Search for the cell housing the specified text and yield its (X, Y) center coordinate. 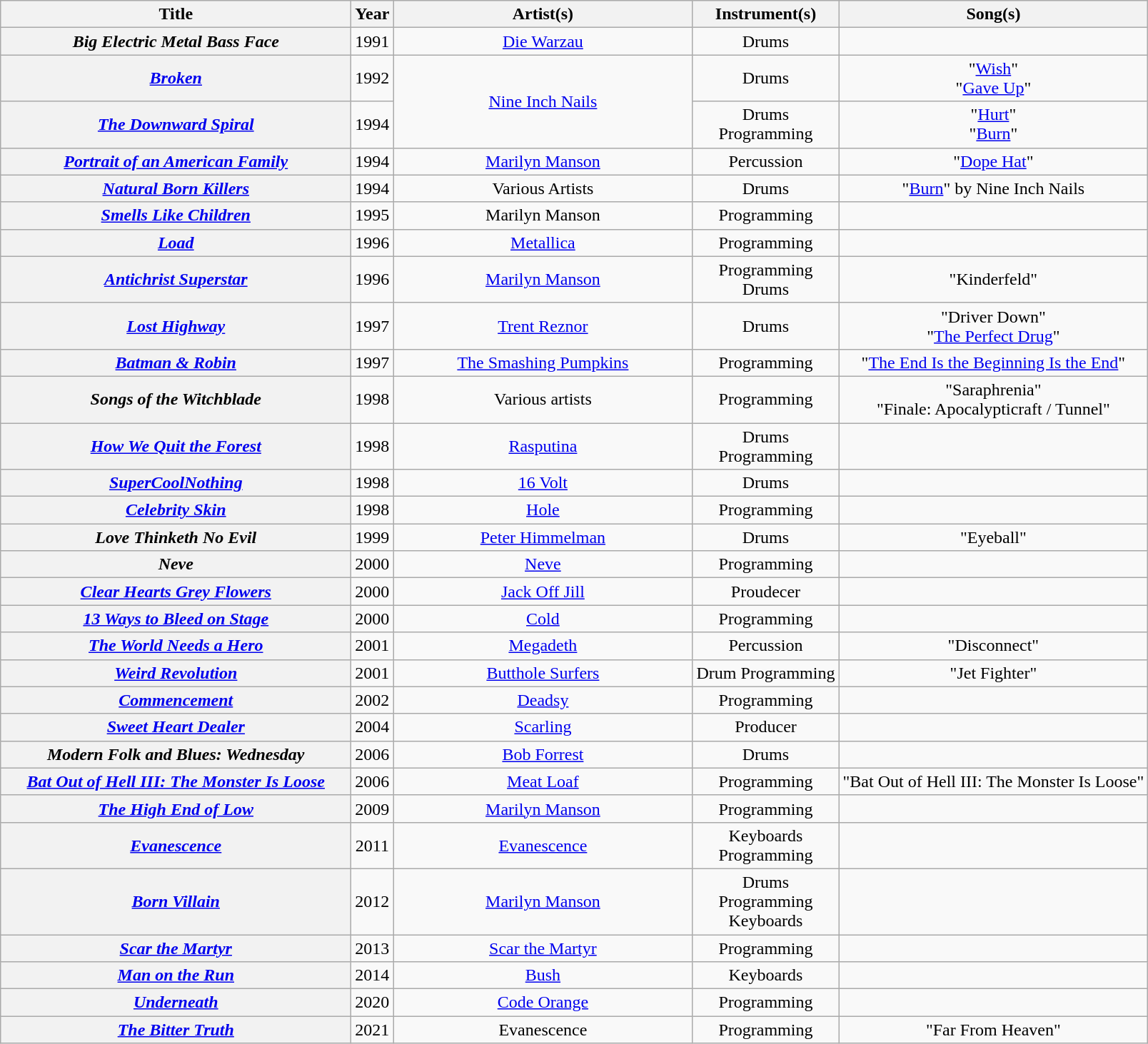
Peter Himmelman (543, 537)
"Bat Out of Hell III: The Monster Is Loose" (994, 781)
Portrait of an American Family (176, 161)
Song(s) (994, 14)
Title (176, 14)
2009 (373, 809)
2012 (373, 901)
Weird Revolution (176, 673)
Cold (543, 619)
1999 (373, 537)
Artist(s) (543, 14)
Scarling (543, 727)
Big Electric Metal Bass Face (176, 41)
Modern Folk and Blues: Wednesday (176, 754)
Broken (176, 78)
Hole (543, 510)
Man on the Run (176, 975)
Lost Highway (176, 325)
1995 (373, 216)
"Saraphrenia""Finale: Apocalypticraft / Tunnel" (994, 400)
Clear Hearts Grey Flowers (176, 592)
Megadeth (543, 646)
Instrument(s) (765, 14)
Various artists (543, 400)
Born Villain (176, 901)
Batman & Robin (176, 363)
"Eyeball" (994, 537)
2002 (373, 700)
Load (176, 243)
Sweet Heart Dealer (176, 727)
"Driver Down""The Perfect Drug" (994, 325)
"The End Is the Beginning Is the End" (994, 363)
Year (373, 14)
Trent Reznor (543, 325)
2013 (373, 948)
Bush (543, 975)
16 Volt (543, 483)
Songs of the Witchblade (176, 400)
Deadsy (543, 700)
2004 (373, 727)
2020 (373, 1003)
The Bitter Truth (176, 1030)
KeyboardsProgramming (765, 845)
Celebrity Skin (176, 510)
Proudecer (765, 592)
The World Needs a Hero (176, 646)
2014 (373, 975)
"Burn" by Nine Inch Nails (994, 188)
Underneath (176, 1003)
"Hurt""Burn" (994, 124)
"Dope Hat" (994, 161)
Nine Inch Nails (543, 101)
Jack Off Jill (543, 592)
Metallica (543, 243)
Smells Like Children (176, 216)
Die Warzau (543, 41)
Producer (765, 727)
Bat Out of Hell III: The Monster Is Loose (176, 781)
Butthole Surfers (543, 673)
1991 (373, 41)
The High End of Low (176, 809)
How We Quit the Forest (176, 445)
2011 (373, 845)
Meat Loaf (543, 781)
Drum Programming (765, 673)
Natural Born Killers (176, 188)
"Wish""Gave Up" (994, 78)
Rasputina (543, 445)
DrumsProgrammingKeyboards (765, 901)
Various Artists (543, 188)
"Kinderfeld" (994, 280)
"Far From Heaven" (994, 1030)
Bob Forrest (543, 754)
1992 (373, 78)
ProgrammingDrums (765, 280)
Code Orange (543, 1003)
Love Thinketh No Evil (176, 537)
Keyboards (765, 975)
"Jet Fighter" (994, 673)
Commencement (176, 700)
SuperCoolNothing (176, 483)
The Smashing Pumpkins (543, 363)
2021 (373, 1030)
The Downward Spiral (176, 124)
Antichrist Superstar (176, 280)
13 Ways to Bleed on Stage (176, 619)
"Disconnect" (994, 646)
